For the text-containing cell, return its midpoint in (X, Y) coordinate format. 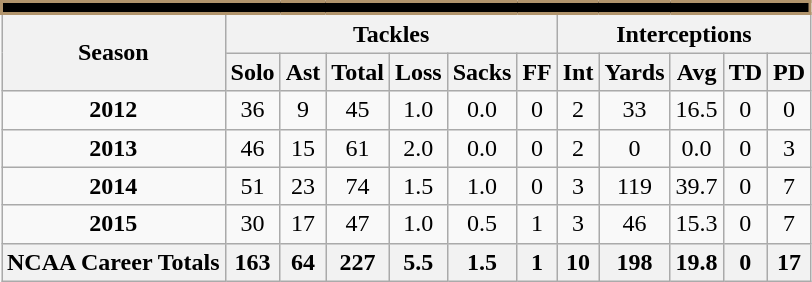
Avg (696, 72)
47 (358, 224)
51 (252, 186)
PD (790, 72)
64 (303, 262)
19.8 (696, 262)
Interceptions (684, 34)
Solo (252, 72)
119 (634, 186)
39.7 (696, 186)
Total (358, 72)
30 (252, 224)
Yards (634, 72)
Int (578, 72)
2015 (114, 224)
2.0 (418, 148)
45 (358, 110)
15 (303, 148)
16.5 (696, 110)
9 (303, 110)
TD (745, 72)
Season (114, 52)
Tackles (391, 34)
15.3 (696, 224)
74 (358, 186)
Ast (303, 72)
2013 (114, 148)
Sacks (482, 72)
FF (537, 72)
NCAA Career Totals (114, 262)
Loss (418, 72)
198 (634, 262)
61 (358, 148)
0.5 (482, 224)
163 (252, 262)
33 (634, 110)
36 (252, 110)
10 (578, 262)
23 (303, 186)
5.5 (418, 262)
2014 (114, 186)
2012 (114, 110)
227 (358, 262)
